Identify which cell holds the provided text, then report its (X, Y) central coordinate. 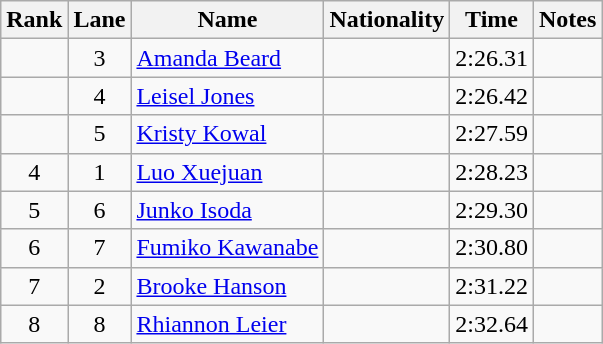
2:29.30 (492, 210)
2:32.64 (492, 324)
Amanda Beard (228, 58)
Lane (100, 20)
Junko Isoda (228, 210)
Rhiannon Leier (228, 324)
Rank (34, 20)
3 (100, 58)
Fumiko Kawanabe (228, 248)
2:26.42 (492, 96)
Luo Xuejuan (228, 172)
Notes (567, 20)
2 (100, 286)
Nationality (387, 20)
2:26.31 (492, 58)
1 (100, 172)
2:31.22 (492, 286)
Kristy Kowal (228, 134)
Time (492, 20)
Brooke Hanson (228, 286)
2:30.80 (492, 248)
2:27.59 (492, 134)
Leisel Jones (228, 96)
Name (228, 20)
2:28.23 (492, 172)
